Return the [x, y] coordinate for the center point of the cell that contains the specified text.  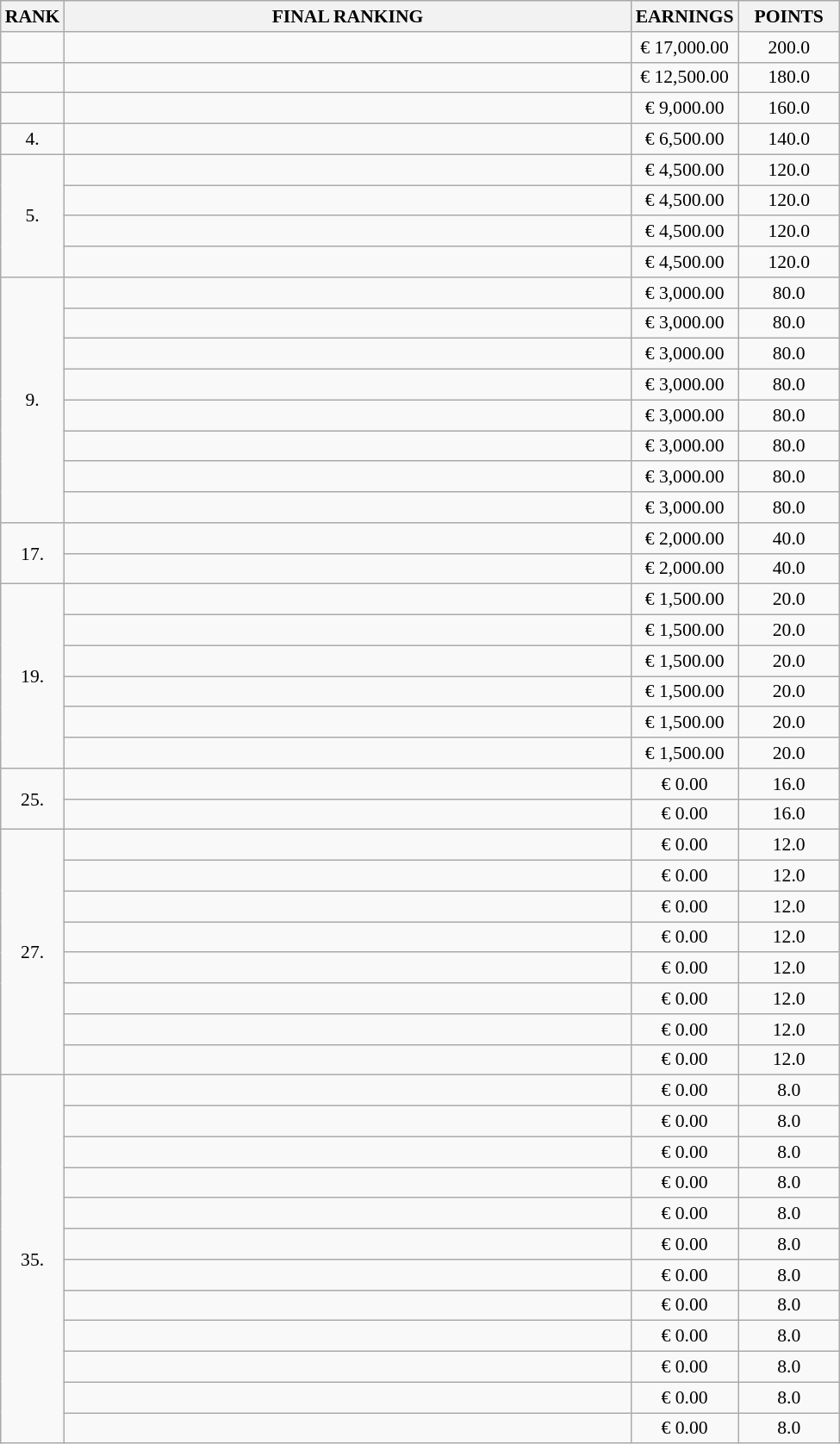
17. [33, 553]
4. [33, 140]
180.0 [789, 78]
35. [33, 1260]
POINTS [789, 16]
5. [33, 215]
200.0 [789, 47]
140.0 [789, 140]
€ 12,500.00 [685, 78]
9. [33, 400]
EARNINGS [685, 16]
FINAL RANKING [347, 16]
27. [33, 953]
25. [33, 800]
RANK [33, 16]
19. [33, 676]
€ 9,000.00 [685, 109]
160.0 [789, 109]
€ 6,500.00 [685, 140]
€ 17,000.00 [685, 47]
